Determine the [x, y] coordinate at the center of the cell enclosing the given text.  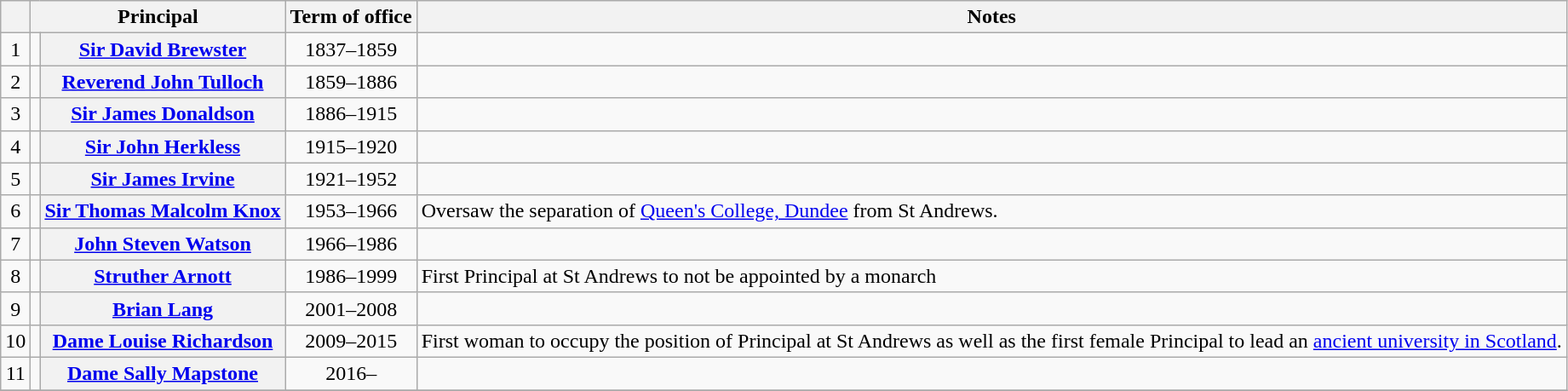
John Steven Watson [163, 244]
7 [15, 244]
Sir James Irvine [163, 179]
Oversaw the separation of Queen's College, Dundee from St Andrews. [991, 211]
Principal [158, 17]
6 [15, 211]
5 [15, 179]
4 [15, 147]
8 [15, 276]
1966–1986 [351, 244]
2001–2008 [351, 308]
Sir James Donaldson [163, 114]
1915–1920 [351, 147]
1859–1886 [351, 82]
Sir David Brewster [163, 49]
Dame Sally Mapstone [163, 373]
1 [15, 49]
1953–1966 [351, 211]
1886–1915 [351, 114]
Dame Louise Richardson [163, 341]
11 [15, 373]
2 [15, 82]
First Principal at St Andrews to not be appointed by a monarch [991, 276]
1837–1859 [351, 49]
Term of office [351, 17]
Reverend John Tulloch [163, 82]
2009–2015 [351, 341]
10 [15, 341]
Brian Lang [163, 308]
First woman to occupy the position of Principal at St Andrews as well as the first female Principal to lead an ancient university in Scotland. [991, 341]
2016– [351, 373]
1921–1952 [351, 179]
Struther Arnott [163, 276]
Sir Thomas Malcolm Knox [163, 211]
9 [15, 308]
3 [15, 114]
Sir John Herkless [163, 147]
Notes [991, 17]
1986–1999 [351, 276]
